Return the [x, y] coordinate for the center point of the cell that contains the specified text.  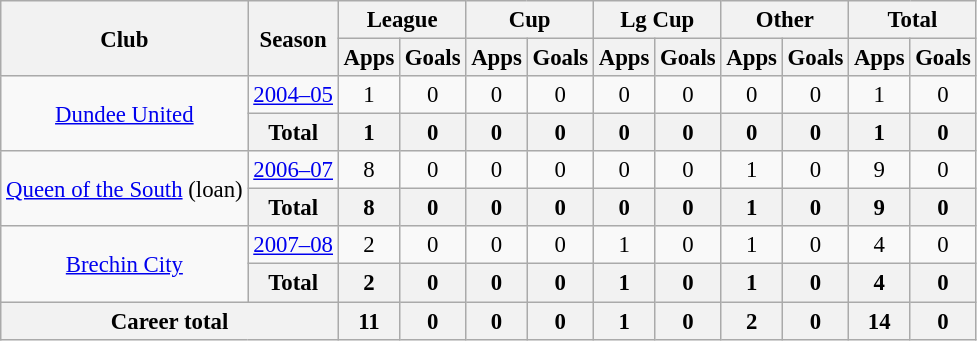
League [402, 20]
Queen of the South (loan) [124, 188]
14 [880, 321]
Lg Cup [657, 20]
Career total [170, 321]
2006–07 [293, 170]
2007–08 [293, 245]
Club [124, 38]
Other [785, 20]
Brechin City [124, 264]
2004–05 [293, 95]
Dundee United [124, 114]
Season [293, 38]
Cup [530, 20]
11 [368, 321]
